Identify which cell holds the provided text, then report its (X, Y) central coordinate. 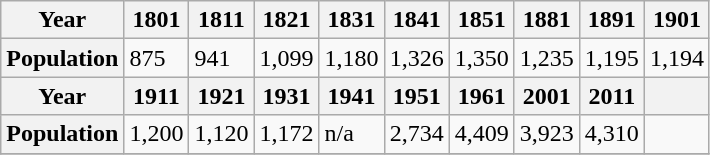
1,350 (482, 58)
1,200 (156, 134)
1,235 (546, 58)
1931 (286, 96)
941 (222, 58)
1911 (156, 96)
1831 (352, 20)
n/a (352, 134)
2,734 (416, 134)
1,195 (612, 58)
1,326 (416, 58)
1,180 (352, 58)
1,099 (286, 58)
1851 (482, 20)
1,120 (222, 134)
1,172 (286, 134)
1801 (156, 20)
3,923 (546, 134)
1,194 (676, 58)
1901 (676, 20)
1961 (482, 96)
4,409 (482, 134)
1921 (222, 96)
1891 (612, 20)
1841 (416, 20)
2011 (612, 96)
1881 (546, 20)
1951 (416, 96)
2001 (546, 96)
1811 (222, 20)
4,310 (612, 134)
1821 (286, 20)
1941 (352, 96)
875 (156, 58)
